Detect which cell encompasses the target text, then output its (X, Y) center coordinate. 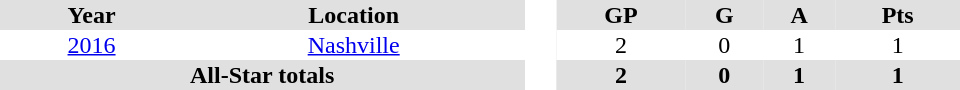
Location (354, 15)
GP (620, 15)
G (724, 15)
2016 (92, 45)
All-Star totals (262, 75)
Pts (898, 15)
Year (92, 15)
Nashville (354, 45)
A (799, 15)
